Identify which cell holds the provided text, then report its (X, Y) central coordinate. 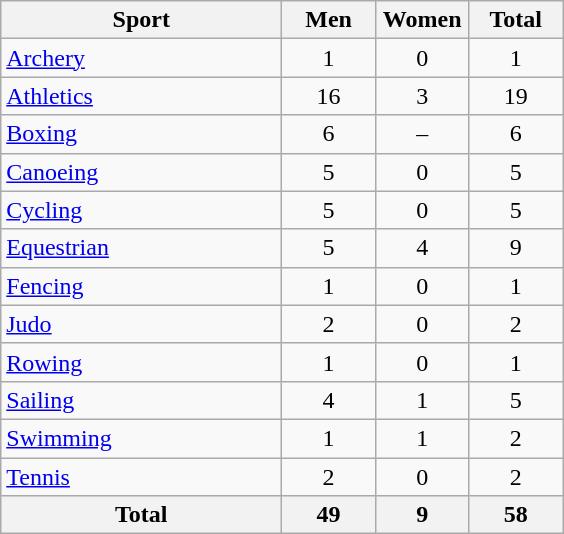
Sailing (142, 400)
– (422, 134)
Equestrian (142, 248)
Judo (142, 324)
58 (516, 515)
19 (516, 96)
16 (329, 96)
Swimming (142, 438)
Cycling (142, 210)
Sport (142, 20)
Women (422, 20)
Tennis (142, 477)
Canoeing (142, 172)
3 (422, 96)
Archery (142, 58)
Fencing (142, 286)
49 (329, 515)
Boxing (142, 134)
Athletics (142, 96)
Men (329, 20)
Rowing (142, 362)
